Scan for the cell matching the given text and deliver its [X, Y] coordinate at center. 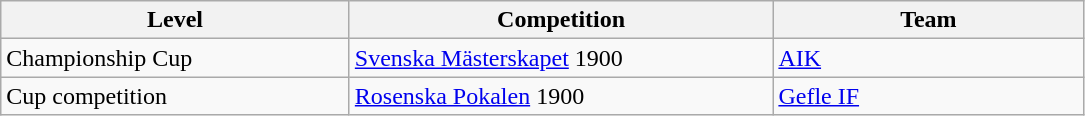
AIK [928, 58]
Cup competition [176, 96]
Svenska Mästerskapet 1900 [561, 58]
Team [928, 20]
Championship Cup [176, 58]
Competition [561, 20]
Level [176, 20]
Gefle IF [928, 96]
Rosenska Pokalen 1900 [561, 96]
